Output the [X, Y] coordinate of the center of the cell containing the given text.  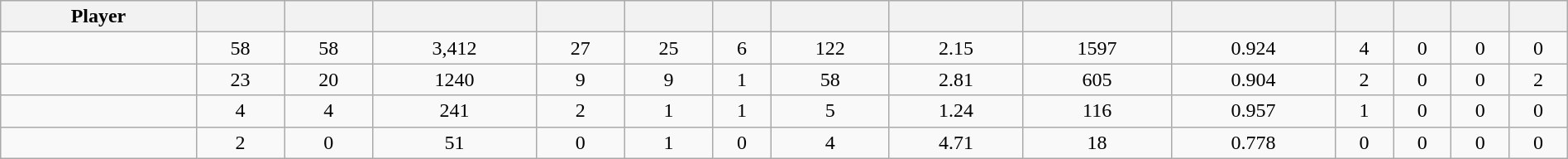
605 [1097, 79]
0.904 [1253, 79]
2.15 [956, 48]
0.957 [1253, 111]
241 [455, 111]
0.778 [1253, 142]
27 [581, 48]
23 [240, 79]
122 [830, 48]
18 [1097, 142]
4.71 [956, 142]
3,412 [455, 48]
6 [742, 48]
0.924 [1253, 48]
2.81 [956, 79]
Player [98, 17]
1597 [1097, 48]
5 [830, 111]
51 [455, 142]
20 [329, 79]
25 [668, 48]
116 [1097, 111]
1.24 [956, 111]
1240 [455, 79]
